From the cell containing the given text, extract its center point as (X, Y) coordinate. 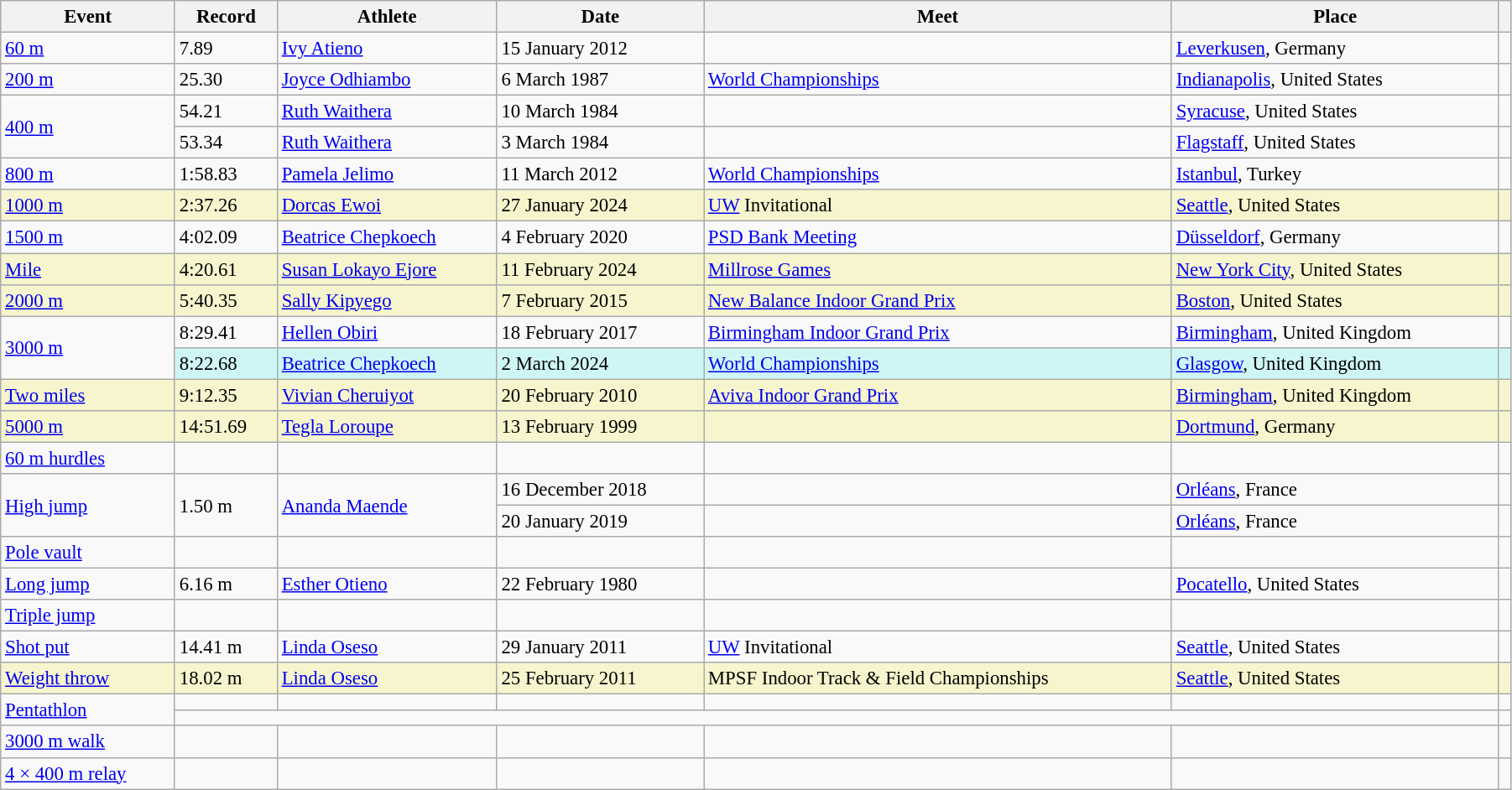
Record (226, 17)
3000 m walk (88, 742)
800 m (88, 174)
2:37.26 (226, 205)
400 m (88, 127)
18.02 m (226, 678)
10 March 1984 (600, 112)
Vivian Cheruiyot (387, 395)
53.34 (226, 143)
Ananda Maende (387, 505)
Long jump (88, 585)
Pamela Jelimo (387, 174)
6 March 1987 (600, 80)
Esther Otieno (387, 585)
Weight throw (88, 678)
Place (1335, 17)
3000 m (88, 347)
1500 m (88, 237)
4 February 2020 (600, 237)
7.89 (226, 49)
25.30 (226, 80)
Boston, United States (1335, 300)
14:51.69 (226, 427)
Dortmund, Germany (1335, 427)
4:20.61 (226, 269)
20 February 2010 (600, 395)
Susan Lokayo Ejore (387, 269)
9:12.35 (226, 395)
1000 m (88, 205)
Two miles (88, 395)
Aviva Indoor Grand Prix (938, 395)
Glasgow, United Kingdom (1335, 363)
New Balance Indoor Grand Prix (938, 300)
200 m (88, 80)
Date (600, 17)
60 m (88, 49)
Pocatello, United States (1335, 585)
Flagstaff, United States (1335, 143)
7 February 2015 (600, 300)
18 February 2017 (600, 332)
Syracuse, United States (1335, 112)
20 January 2019 (600, 521)
1.50 m (226, 505)
Tegla Loroupe (387, 427)
Dorcas Ewoi (387, 205)
Athlete (387, 17)
Indianapolis, United States (1335, 80)
14.41 m (226, 647)
Leverkusen, Germany (1335, 49)
Meet (938, 17)
4:02.09 (226, 237)
3 March 1984 (600, 143)
High jump (88, 505)
Hellen Obiri (387, 332)
Triple jump (88, 616)
29 January 2011 (600, 647)
4 × 400 m relay (88, 773)
Joyce Odhiambo (387, 80)
5:40.35 (226, 300)
Mile (88, 269)
2000 m (88, 300)
6.16 m (226, 585)
Istanbul, Turkey (1335, 174)
PSD Bank Meeting (938, 237)
Ivy Atieno (387, 49)
11 February 2024 (600, 269)
Shot put (88, 647)
2 March 2024 (600, 363)
27 January 2024 (600, 205)
15 January 2012 (600, 49)
Millrose Games (938, 269)
Pole vault (88, 553)
New York City, United States (1335, 269)
Event (88, 17)
60 m hurdles (88, 458)
Sally Kipyego (387, 300)
Birmingham Indoor Grand Prix (938, 332)
1:58.83 (226, 174)
25 February 2011 (600, 678)
Düsseldorf, Germany (1335, 237)
13 February 1999 (600, 427)
5000 m (88, 427)
11 March 2012 (600, 174)
16 December 2018 (600, 490)
8:29.41 (226, 332)
22 February 1980 (600, 585)
MPSF Indoor Track & Field Championships (938, 678)
8:22.68 (226, 363)
54.21 (226, 112)
Pentathlon (88, 710)
